Find where the given text appears and provide that cell's center as [x, y] coordinate. 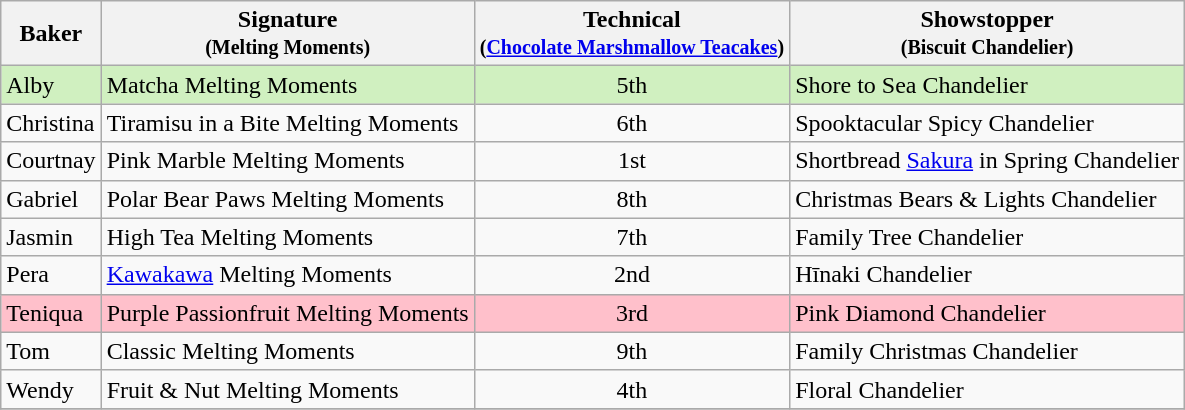
Alby [51, 85]
Matcha Melting Moments [288, 85]
Shortbread Sakura in Spring Chandelier [988, 161]
Hīnaki Chandelier [988, 275]
6th [632, 123]
Purple Passionfruit Melting Moments [288, 313]
Christmas Bears & Lights Chandelier [988, 199]
Teniqua [51, 313]
Courtnay [51, 161]
Kawakawa Melting Moments [288, 275]
Tom [51, 351]
Spooktacular Spicy Chandelier [988, 123]
Tiramisu in a Bite Melting Moments [288, 123]
Christina [51, 123]
7th [632, 237]
1st [632, 161]
Jasmin [51, 237]
Pink Marble Melting Moments [288, 161]
Polar Bear Paws Melting Moments [288, 199]
High Tea Melting Moments [288, 237]
Pera [51, 275]
Technical(Chocolate Marshmallow Teacakes) [632, 34]
Wendy [51, 389]
5th [632, 85]
Showstopper(Biscuit Chandelier) [988, 34]
Gabriel [51, 199]
Pink Diamond Chandelier [988, 313]
Floral Chandelier [988, 389]
Family Tree Chandelier [988, 237]
Fruit & Nut Melting Moments [288, 389]
Signature(Melting Moments) [288, 34]
3rd [632, 313]
Classic Melting Moments [288, 351]
4th [632, 389]
9th [632, 351]
Family Christmas Chandelier [988, 351]
8th [632, 199]
2nd [632, 275]
Baker [51, 34]
Shore to Sea Chandelier [988, 85]
